Find where the given text appears and provide that cell's center as [x, y] coordinate. 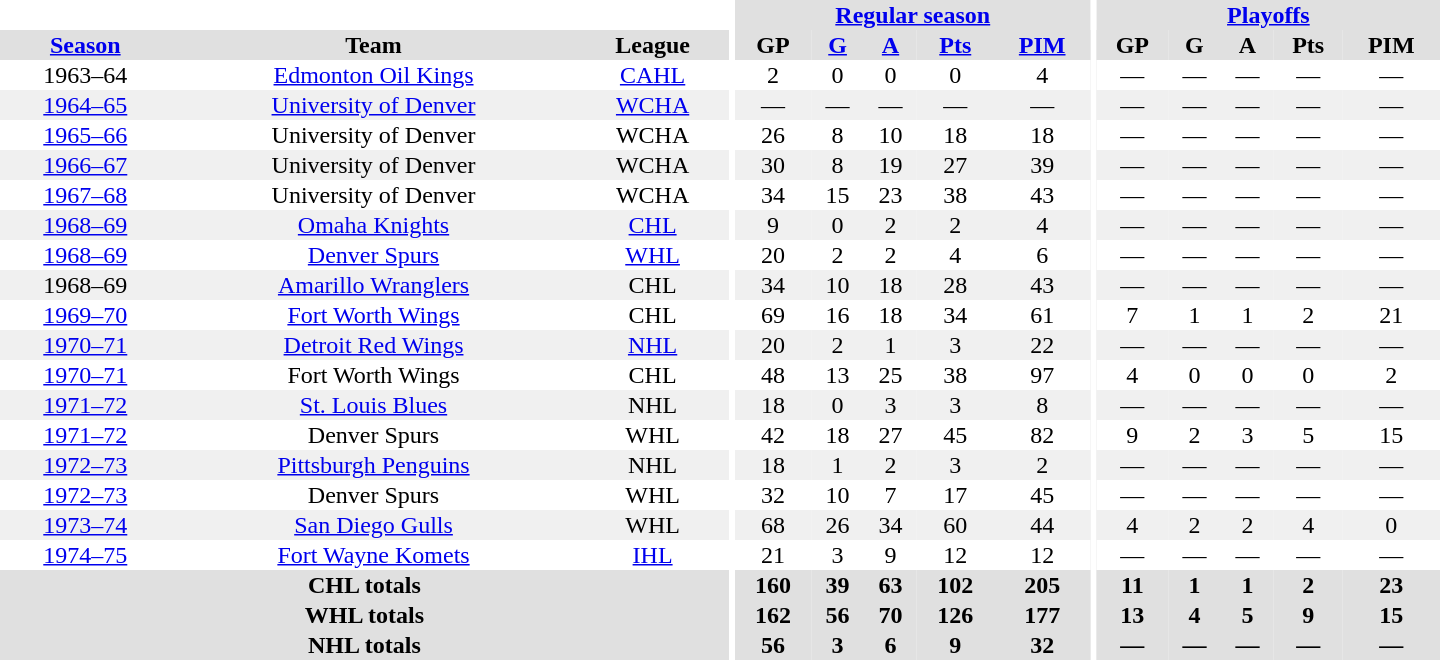
19 [890, 165]
CHL totals [364, 585]
61 [1042, 315]
1966–67 [86, 165]
70 [890, 615]
WHL totals [364, 615]
Amarillo Wranglers [374, 285]
60 [955, 525]
CAHL [652, 75]
17 [955, 495]
42 [773, 435]
Team [374, 45]
63 [890, 585]
11 [1132, 585]
Pittsburgh Penguins [374, 465]
126 [955, 615]
NHL totals [364, 645]
69 [773, 315]
48 [773, 375]
League [652, 45]
St. Louis Blues [374, 405]
177 [1042, 615]
162 [773, 615]
1964–65 [86, 105]
1974–75 [86, 555]
1963–64 [86, 75]
Regular season [913, 15]
Detroit Red Wings [374, 345]
Playoffs [1268, 15]
Omaha Knights [374, 225]
25 [890, 375]
1967–68 [86, 195]
22 [1042, 345]
1973–74 [86, 525]
160 [773, 585]
28 [955, 285]
1969–70 [86, 315]
102 [955, 585]
Fort Wayne Komets [374, 555]
Edmonton Oil Kings [374, 75]
68 [773, 525]
IHL [652, 555]
Season [86, 45]
205 [1042, 585]
San Diego Gulls [374, 525]
1965–66 [86, 135]
30 [773, 165]
44 [1042, 525]
82 [1042, 435]
16 [838, 315]
97 [1042, 375]
